Locate the cell with the specified text and output its (x, y) center coordinate. 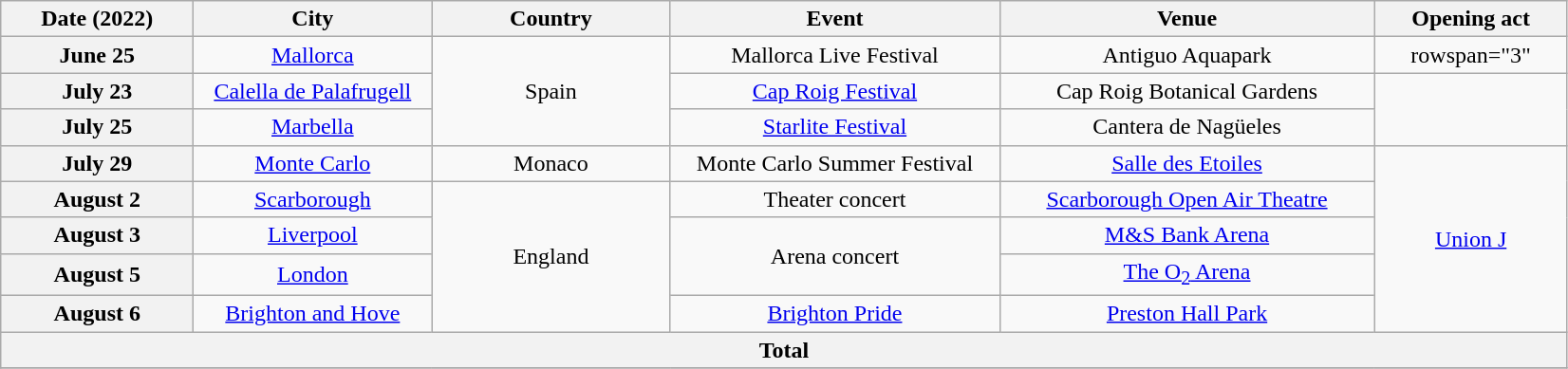
August 6 (97, 314)
Spain (551, 91)
Calella de Palafrugell (313, 91)
London (313, 274)
Scarborough (313, 199)
Cap Roig Festival (835, 91)
July 23 (97, 91)
Starlite Festival (835, 127)
Event (835, 19)
Marbella (313, 127)
The O2 Arena (1186, 274)
Country (551, 19)
Cap Roig Botanical Gardens (1186, 91)
rowspan="3" (1471, 55)
Union J (1471, 239)
Scarborough Open Air Theatre (1186, 199)
Monte Carlo (313, 163)
Total (784, 350)
August 3 (97, 235)
England (551, 256)
Venue (1186, 19)
Mallorca (313, 55)
Cantera de Nagüeles (1186, 127)
Arena concert (835, 256)
Antiguo Aquapark (1186, 55)
August 5 (97, 274)
Monaco (551, 163)
Opening act (1471, 19)
Mallorca Live Festival (835, 55)
July 29 (97, 163)
June 25 (97, 55)
Liverpool (313, 235)
Theater concert (835, 199)
Salle des Etoiles (1186, 163)
City (313, 19)
Monte Carlo Summer Festival (835, 163)
Preston Hall Park (1186, 314)
Brighton Pride (835, 314)
Date (2022) (97, 19)
M&S Bank Arena (1186, 235)
August 2 (97, 199)
Brighton and Hove (313, 314)
July 25 (97, 127)
